Provide the (X, Y) coordinate of the cell's center where the given text is located.  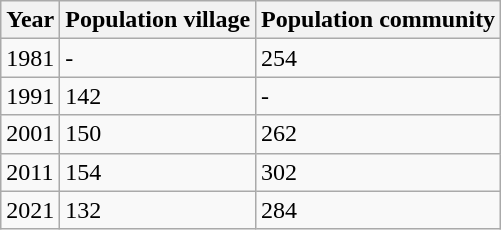
254 (378, 58)
Population village (158, 20)
154 (158, 172)
Population community (378, 20)
1991 (30, 96)
142 (158, 96)
1981 (30, 58)
2021 (30, 210)
284 (378, 210)
262 (378, 134)
132 (158, 210)
150 (158, 134)
2001 (30, 134)
2011 (30, 172)
Year (30, 20)
302 (378, 172)
